Find where the given text appears and provide that cell's center as [x, y] coordinate. 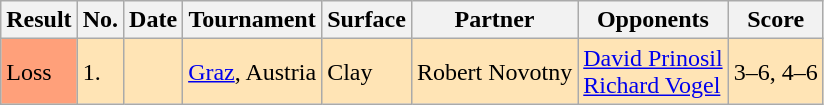
David Prinosil Richard Vogel [653, 72]
Loss [39, 72]
Partner [494, 20]
3–6, 4–6 [776, 72]
Robert Novotny [494, 72]
Date [154, 20]
Surface [367, 20]
Opponents [653, 20]
Clay [367, 72]
Score [776, 20]
Graz, Austria [252, 72]
1. [100, 72]
No. [100, 20]
Tournament [252, 20]
Result [39, 20]
